Locate the cell with the specified text and output its [x, y] center coordinate. 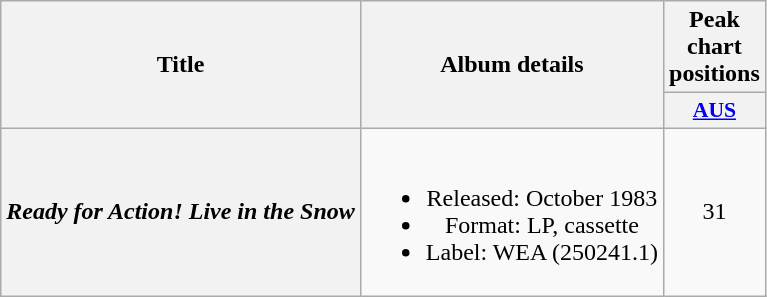
Album details [512, 65]
31 [715, 212]
Peak chart positions [715, 47]
Ready for Action! Live in the Snow [181, 212]
Title [181, 65]
Released: October 1983Format: LP, cassetteLabel: WEA (250241.1) [512, 212]
AUS [715, 111]
